For the text-containing cell, return its midpoint in (x, y) coordinate format. 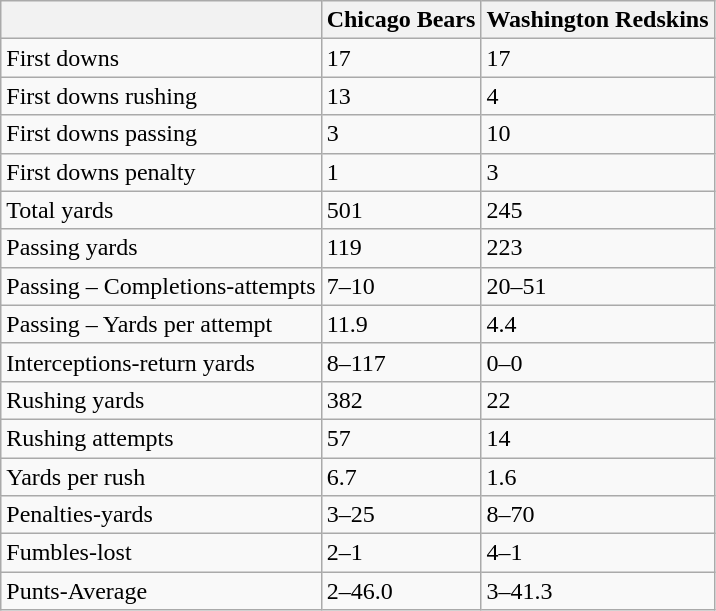
Penalties-yards (161, 515)
8–117 (401, 362)
Passing yards (161, 248)
Washington Redskins (598, 20)
6.7 (401, 477)
Interceptions-return yards (161, 362)
4–1 (598, 553)
2–1 (401, 553)
4.4 (598, 324)
223 (598, 248)
501 (401, 210)
10 (598, 134)
First downs penalty (161, 172)
20–51 (598, 286)
Total yards (161, 210)
11.9 (401, 324)
Rushing attempts (161, 438)
2–46.0 (401, 591)
4 (598, 96)
57 (401, 438)
Rushing yards (161, 400)
0–0 (598, 362)
1 (401, 172)
7–10 (401, 286)
First downs passing (161, 134)
1.6 (598, 477)
Yards per rush (161, 477)
22 (598, 400)
119 (401, 248)
14 (598, 438)
8–70 (598, 515)
Passing – Completions-attempts (161, 286)
Passing – Yards per attempt (161, 324)
Chicago Bears (401, 20)
First downs (161, 58)
3–41.3 (598, 591)
245 (598, 210)
Punts-Average (161, 591)
3–25 (401, 515)
First downs rushing (161, 96)
Fumbles-lost (161, 553)
382 (401, 400)
13 (401, 96)
